Identify which cell holds the provided text, then report its [X, Y] central coordinate. 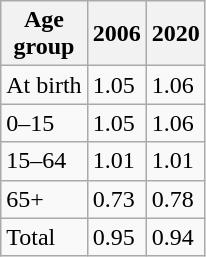
65+ [44, 199]
2020 [176, 34]
2006 [116, 34]
15–64 [44, 161]
0–15 [44, 123]
Agegroup [44, 34]
0.95 [116, 237]
0.73 [116, 199]
0.94 [176, 237]
Total [44, 237]
At birth [44, 85]
0.78 [176, 199]
